Locate the cell with the specified text and output its (X, Y) center coordinate. 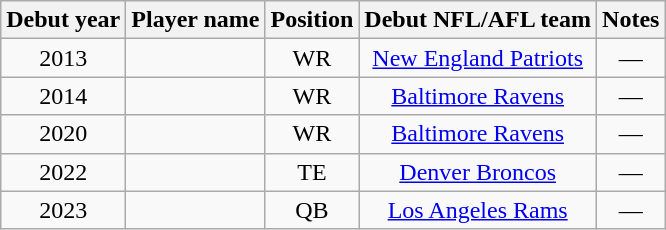
Debut NFL/AFL team (478, 20)
New England Patriots (478, 58)
Denver Broncos (478, 172)
2020 (64, 134)
2013 (64, 58)
TE (312, 172)
Debut year (64, 20)
2014 (64, 96)
Notes (631, 20)
2023 (64, 210)
2022 (64, 172)
Position (312, 20)
Player name (196, 20)
QB (312, 210)
Los Angeles Rams (478, 210)
